Capture the cell that displays the provided text and extract its (x, y) central coordinate. 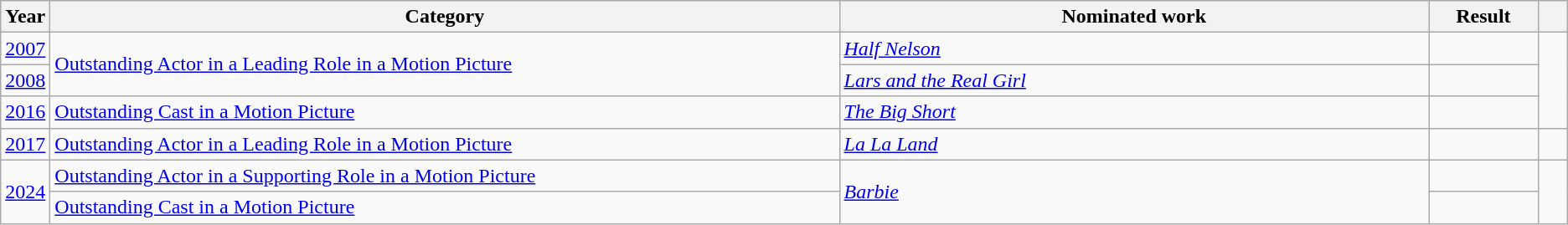
2016 (25, 112)
Barbie (1134, 192)
The Big Short (1134, 112)
Half Nelson (1134, 49)
2017 (25, 144)
La La Land (1134, 144)
Category (445, 17)
Nominated work (1134, 17)
2007 (25, 49)
Outstanding Actor in a Supporting Role in a Motion Picture (445, 176)
Lars and the Real Girl (1134, 80)
2024 (25, 192)
Result (1484, 17)
Year (25, 17)
2008 (25, 80)
